Search for the cell housing the specified text and yield its (x, y) center coordinate. 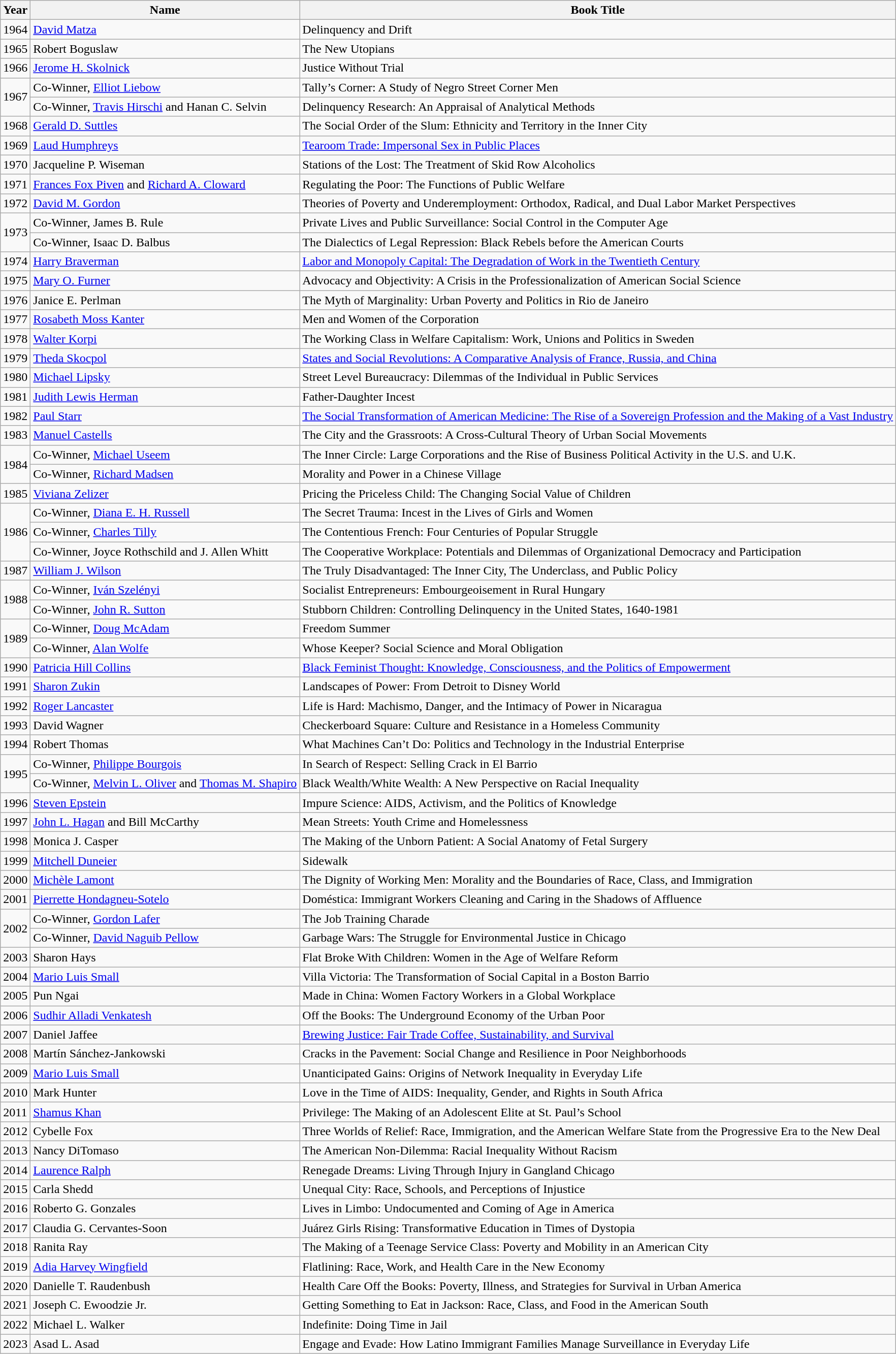
Pierrette Hondagneu-Sotelo (165, 899)
2019 (15, 1267)
2000 (15, 880)
Villa Victoria: The Transformation of Social Capital in a Boston Barrio (598, 977)
1998 (15, 841)
Tearoom Trade: Impersonal Sex in Public Places (598, 145)
Robert Thomas (165, 745)
Brewing Justice: Fair Trade Coffee, Sustainability, and Survival (598, 1035)
Walter Korpi (165, 339)
1993 (15, 725)
Co-Winner, Diana E. H. Russell (165, 512)
Robert Boguslaw (165, 49)
Janice E. Perlman (165, 300)
Theories of Poverty and Underemployment: Orthodox, Radical, and Dual Labor Market Perspectives (598, 203)
The Dignity of Working Men: Morality and the Boundaries of Race, Class, and Immigration (598, 880)
Co-Winner, Charles Tilly (165, 532)
Jacqueline P. Wiseman (165, 165)
1968 (15, 126)
Frances Fox Piven and Richard A. Cloward (165, 184)
John L. Hagan and Bill McCarthy (165, 822)
Cybelle Fox (165, 1131)
Landscapes of Power: From Detroit to Disney World (598, 687)
Stations of the Lost: The Treatment of Skid Row Alcoholics (598, 165)
Three Worlds of Relief: Race, Immigration, and the American Welfare State from the Progressive Era to the New Deal (598, 1131)
Socialist Entrepreneurs: Embourgeoisement in Rural Hungary (598, 590)
Delinquency and Drift (598, 29)
Private Lives and Public Surveillance: Social Control in the Computer Age (598, 222)
Co-Winner, Philippe Bourgois (165, 764)
Regulating the Poor: The Functions of Public Welfare (598, 184)
Juárez Girls Rising: Transformative Education in Times of Dystopia (598, 1228)
Danielle T. Raudenbush (165, 1286)
Co-Winner, Richard Madsen (165, 474)
The Secret Trauma: Incest in the Lives of Girls and Women (598, 512)
Viviana Zelizer (165, 493)
Sudhir Alladi Venkatesh (165, 1015)
Delinquency Research: An Appraisal of Analytical Methods (598, 107)
Advocacy and Objectivity: A Crisis in the Professionalization of American Social Science (598, 281)
Patricia Hill Collins (165, 667)
Name (165, 10)
The Social Order of the Slum: Ethnicity and Territory in the Inner City (598, 126)
1987 (15, 571)
Justice Without Trial (598, 68)
Co-Winner, Joyce Rothschild and J. Allen Whitt (165, 551)
The Making of the Unborn Patient: A Social Anatomy of Fetal Surgery (598, 841)
1975 (15, 281)
Nancy DiTomaso (165, 1150)
Year (15, 10)
1984 (15, 464)
Co-Winner, Gordon Lafer (165, 919)
Manuel Castells (165, 435)
1966 (15, 68)
Black Wealth/White Wealth: A New Perspective on Racial Inequality (598, 783)
Jerome H. Skolnick (165, 68)
Cracks in the Pavement: Social Change and Resilience in Poor Neighborhoods (598, 1054)
Theda Skocpol (165, 358)
2007 (15, 1035)
David M. Gordon (165, 203)
Impure Science: AIDS, Activism, and the Politics of Knowledge (598, 802)
Lives in Limbo: Undocumented and Coming of Age in America (598, 1209)
Shamus Khan (165, 1112)
2021 (15, 1305)
2022 (15, 1325)
Whose Keeper? Social Science and Moral Obligation (598, 648)
2001 (15, 899)
Doméstica: Immigrant Workers Cleaning and Caring in the Shadows of Affluence (598, 899)
William J. Wilson (165, 571)
Health Care Off the Books: Poverty, Illness, and Strategies for Survival in Urban America (598, 1286)
The Job Training Charade (598, 919)
Unanticipated Gains: Origins of Network Inequality in Everyday Life (598, 1073)
The Working Class in Welfare Capitalism: Work, Unions and Politics in Sweden (598, 339)
Ranita Ray (165, 1247)
Co-Winner, James B. Rule (165, 222)
1997 (15, 822)
1971 (15, 184)
The Dialectics of Legal Repression: Black Rebels before the American Courts (598, 242)
1977 (15, 319)
1991 (15, 687)
1989 (15, 638)
1970 (15, 165)
1969 (15, 145)
2010 (15, 1092)
2020 (15, 1286)
Sharon Hays (165, 957)
1999 (15, 861)
Joseph C. Ewoodzie Jr. (165, 1305)
What Machines Can’t Do: Politics and Technology in the Industrial Enterprise (598, 745)
Michael L. Walker (165, 1325)
Co-Winner, David Naguib Pellow (165, 938)
Mean Streets: Youth Crime and Homelessness (598, 822)
Michael Lipsky (165, 377)
Pricing the Priceless Child: The Changing Social Value of Children (598, 493)
Laud Humphreys (165, 145)
1982 (15, 416)
Mark Hunter (165, 1092)
Checkerboard Square: Culture and Resistance in a Homeless Community (598, 725)
Co-Winner, Iván Szelényi (165, 590)
Daniel Jaffee (165, 1035)
Co-Winner, Melvin L. Oliver and Thomas M. Shapiro (165, 783)
2008 (15, 1054)
Martín Sánchez-Jankowski (165, 1054)
1990 (15, 667)
1967 (15, 97)
Flat Broke With Children: Women in the Age of Welfare Reform (598, 957)
Love in the Time of AIDS: Inequality, Gender, and Rights in South Africa (598, 1092)
1985 (15, 493)
David Wagner (165, 725)
1980 (15, 377)
The American Non-Dilemma: Racial Inequality Without Racism (598, 1150)
Pun Ngai (165, 996)
Renegade Dreams: Living Through Injury in Gangland Chicago (598, 1170)
1988 (15, 600)
1994 (15, 745)
1976 (15, 300)
The Making of a Teenage Service Class: Poverty and Mobility in an American City (598, 1247)
Flatlining: Race, Work, and Health Care in the New Economy (598, 1267)
The Inner Circle: Large Corporations and the Rise of Business Political Activity in the U.S. and U.K. (598, 455)
Co-Winner, Isaac D. Balbus (165, 242)
Judith Lewis Herman (165, 397)
2009 (15, 1073)
Co-Winner, Michael Useem (165, 455)
The Contentious French: Four Centuries of Popular Struggle (598, 532)
Engage and Evade: How Latino Immigrant Families Manage Surveillance in Everyday Life (598, 1344)
Morality and Power in a Chinese Village (598, 474)
Street Level Bureaucracy: Dilemmas of the Individual in Public Services (598, 377)
Sharon Zukin (165, 687)
Labor and Monopoly Capital: The Degradation of Work in the Twentieth Century (598, 262)
The New Utopians (598, 49)
2015 (15, 1189)
1972 (15, 203)
Sidewalk (598, 861)
2014 (15, 1170)
Co-Winner, Elliot Liebow (165, 87)
Stubborn Children: Controlling Delinquency in the United States, 1640-1981 (598, 609)
Garbage Wars: The Struggle for Environmental Justice in Chicago (598, 938)
Co-Winner, Travis Hirschi and Hanan C. Selvin (165, 107)
Carla Shedd (165, 1189)
Life is Hard: Machismo, Danger, and the Intimacy of Power in Nicaragua (598, 706)
Unequal City: Race, Schools, and Perceptions of Injustice (598, 1189)
Indefinite: Doing Time in Jail (598, 1325)
Father-Daughter Incest (598, 397)
1995 (15, 773)
Co-Winner, Doug McAdam (165, 629)
2016 (15, 1209)
1983 (15, 435)
1964 (15, 29)
2005 (15, 996)
1981 (15, 397)
1986 (15, 532)
Freedom Summer (598, 629)
2012 (15, 1131)
1979 (15, 358)
The Cooperative Workplace: Potentials and Dilemmas of Organizational Democracy and Participation (598, 551)
1992 (15, 706)
The Truly Disadvantaged: The Inner City, The Underclass, and Public Policy (598, 571)
1978 (15, 339)
Off the Books: The Underground Economy of the Urban Poor (598, 1015)
Asad L. Asad (165, 1344)
Laurence Ralph (165, 1170)
Black Feminist Thought: Knowledge, Consciousness, and the Politics of Empowerment (598, 667)
1965 (15, 49)
Roger Lancaster (165, 706)
2004 (15, 977)
Book Title (598, 10)
Gerald D. Suttles (165, 126)
Steven Epstein (165, 802)
2002 (15, 928)
2018 (15, 1247)
Rosabeth Moss Kanter (165, 319)
Privilege: The Making of an Adolescent Elite at St. Paul’s School (598, 1112)
Monica J. Casper (165, 841)
1996 (15, 802)
Made in China: Women Factory Workers in a Global Workplace (598, 996)
2006 (15, 1015)
1973 (15, 232)
Co-Winner, Alan Wolfe (165, 648)
The Social Transformation of American Medicine: The Rise of a Sovereign Profession and the Making of a Vast Industry (598, 416)
1974 (15, 262)
2011 (15, 1112)
States and Social Revolutions: A Comparative Analysis of France, Russia, and China (598, 358)
Tally’s Corner: A Study of Negro Street Corner Men (598, 87)
The Myth of Marginality: Urban Poverty and Politics in Rio de Janeiro (598, 300)
2013 (15, 1150)
Harry Braverman (165, 262)
In Search of Respect: Selling Crack in El Barrio (598, 764)
David Matza (165, 29)
2023 (15, 1344)
Co-Winner, John R. Sutton (165, 609)
Claudia G. Cervantes-Soon (165, 1228)
Mary O. Furner (165, 281)
Paul Starr (165, 416)
Mitchell Duneier (165, 861)
Adia Harvey Wingfield (165, 1267)
Roberto G. Gonzales (165, 1209)
Getting Something to Eat in Jackson: Race, Class, and Food in the American South (598, 1305)
Men and Women of the Corporation (598, 319)
The City and the Grassroots: A Cross-Cultural Theory of Urban Social Movements (598, 435)
2003 (15, 957)
Michèle Lamont (165, 880)
2017 (15, 1228)
